Search for the cell housing the specified text and yield its (X, Y) center coordinate. 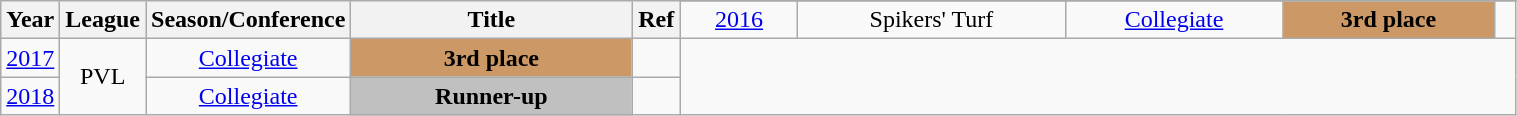
Title (492, 20)
PVL (103, 77)
Ref (656, 20)
2017 (30, 58)
Spikers' Turf (932, 20)
Runner-up (492, 96)
Season/Conference (248, 20)
2018 (30, 96)
League (103, 20)
Year (30, 20)
2016 (738, 20)
